Detect which cell encompasses the target text, then output its (x, y) center coordinate. 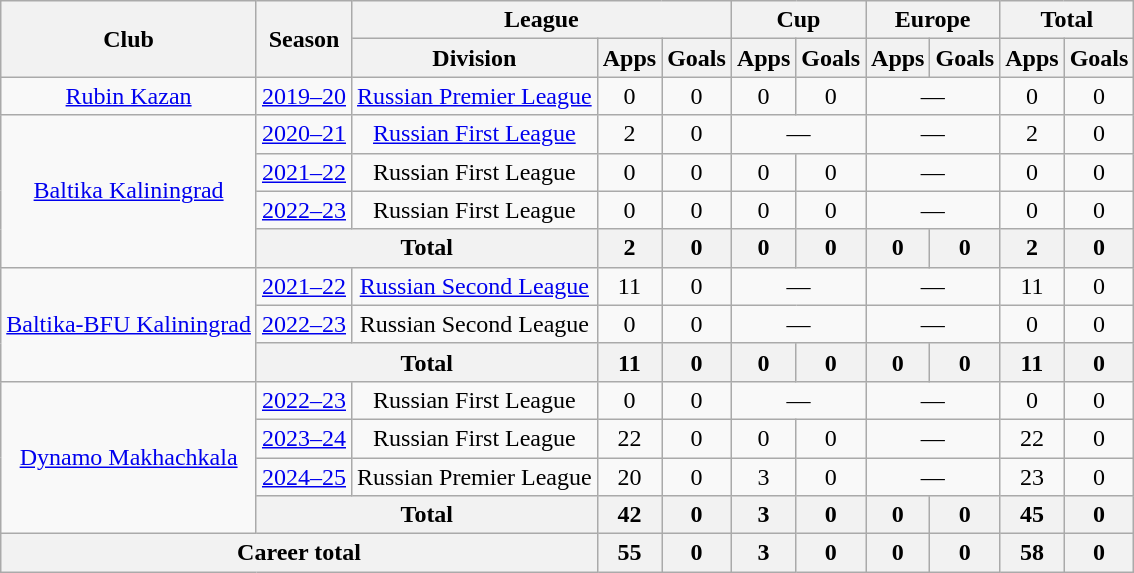
45 (1032, 515)
Cup (798, 20)
20 (629, 477)
Career total (299, 553)
2020–21 (304, 134)
23 (1032, 477)
Baltika Kaliningrad (129, 191)
Europe (933, 20)
58 (1032, 553)
2024–25 (304, 477)
Club (129, 39)
Rubin Kazan (129, 96)
Season (304, 39)
55 (629, 553)
League (542, 20)
Baltika-BFU Kaliningrad (129, 324)
2019–20 (304, 96)
42 (629, 515)
Dynamo Makhachkala (129, 457)
2023–24 (304, 438)
Division (475, 58)
